Pinpoint the cell where the given text exists, returning its [x, y] midpoint coordinate. 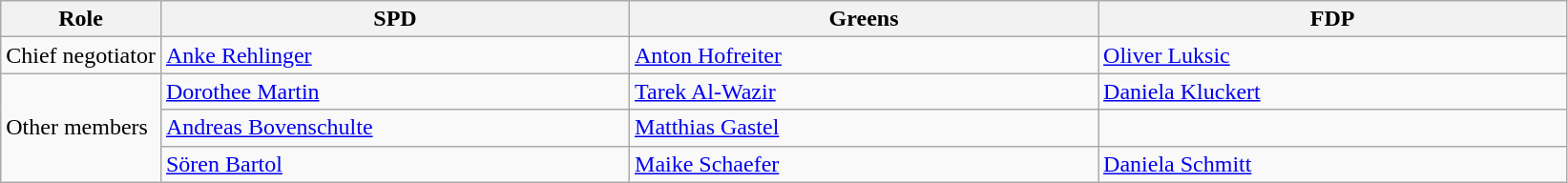
Maike Schaefer [865, 164]
SPD [395, 19]
Tarek Al-Wazir [865, 91]
Matthias Gastel [865, 128]
Daniela Kluckert [1332, 91]
Role [81, 19]
Andreas Bovenschulte [395, 128]
FDP [1332, 19]
Dorothee Martin [395, 91]
Oliver Luksic [1332, 55]
Sören Bartol [395, 164]
Anton Hofreiter [865, 55]
Chief negotiator [81, 55]
Greens [865, 19]
Other members [81, 128]
Anke Rehlinger [395, 55]
Daniela Schmitt [1332, 164]
